Capture the cell that displays the provided text and extract its [X, Y] central coordinate. 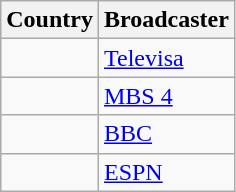
MBS 4 [166, 96]
Televisa [166, 58]
BBC [166, 134]
Country [50, 20]
Broadcaster [166, 20]
ESPN [166, 172]
